Return the [X, Y] coordinate for the center point of the cell that contains the specified text.  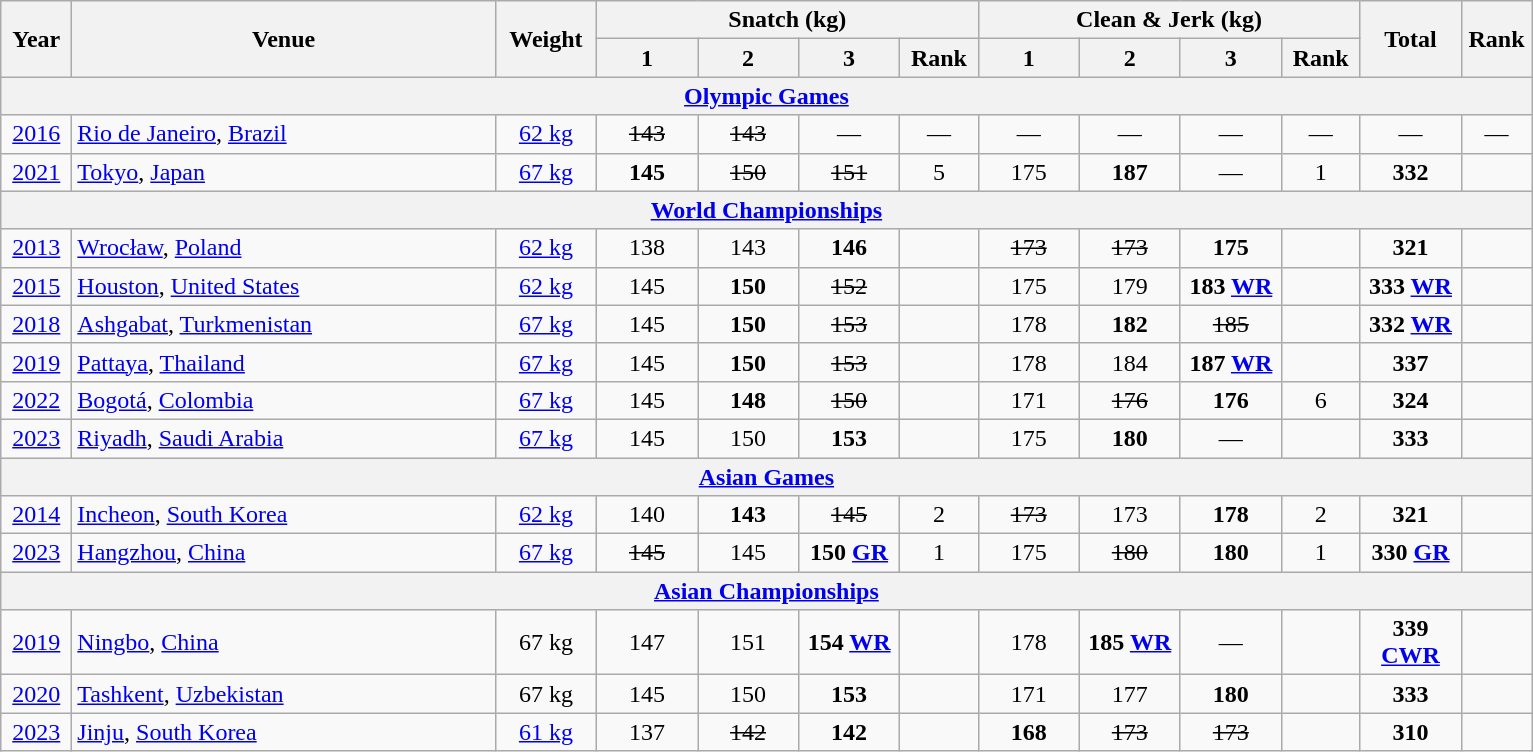
2022 [36, 400]
310 [1410, 732]
2018 [36, 324]
177 [1130, 694]
2015 [36, 286]
Asian Games [766, 477]
Rio de Janeiro, Brazil [284, 134]
150 GR [850, 553]
Wrocław, Poland [284, 248]
Tokyo, Japan [284, 172]
146 [850, 248]
Incheon, South Korea [284, 515]
Ningbo, China [284, 642]
Ashgabat, Turkmenistan [284, 324]
Weight [546, 39]
332 [1410, 172]
182 [1130, 324]
332 WR [1410, 324]
2021 [36, 172]
187 WR [1230, 362]
138 [646, 248]
147 [646, 642]
184 [1130, 362]
5 [940, 172]
179 [1130, 286]
2014 [36, 515]
154 WR [850, 642]
Year [36, 39]
148 [748, 400]
61 kg [546, 732]
183 WR [1230, 286]
2013 [36, 248]
337 [1410, 362]
137 [646, 732]
Venue [284, 39]
324 [1410, 400]
Houston, United States [284, 286]
Snatch (kg) [787, 20]
339 CWR [1410, 642]
Tashkent, Uzbekistan [284, 694]
187 [1130, 172]
185 WR [1130, 642]
2016 [36, 134]
Olympic Games [766, 96]
Total [1410, 39]
333 WR [1410, 286]
330 GR [1410, 553]
Asian Championships [766, 591]
152 [850, 286]
6 [1320, 400]
140 [646, 515]
World Championships [766, 210]
Clean & Jerk (kg) [1169, 20]
168 [1028, 732]
Bogotá, Colombia [284, 400]
Jinju, South Korea [284, 732]
Riyadh, Saudi Arabia [284, 438]
185 [1230, 324]
2020 [36, 694]
Pattaya, Thailand [284, 362]
Hangzhou, China [284, 553]
